From the cell containing the given text, extract its center point as [x, y] coordinate. 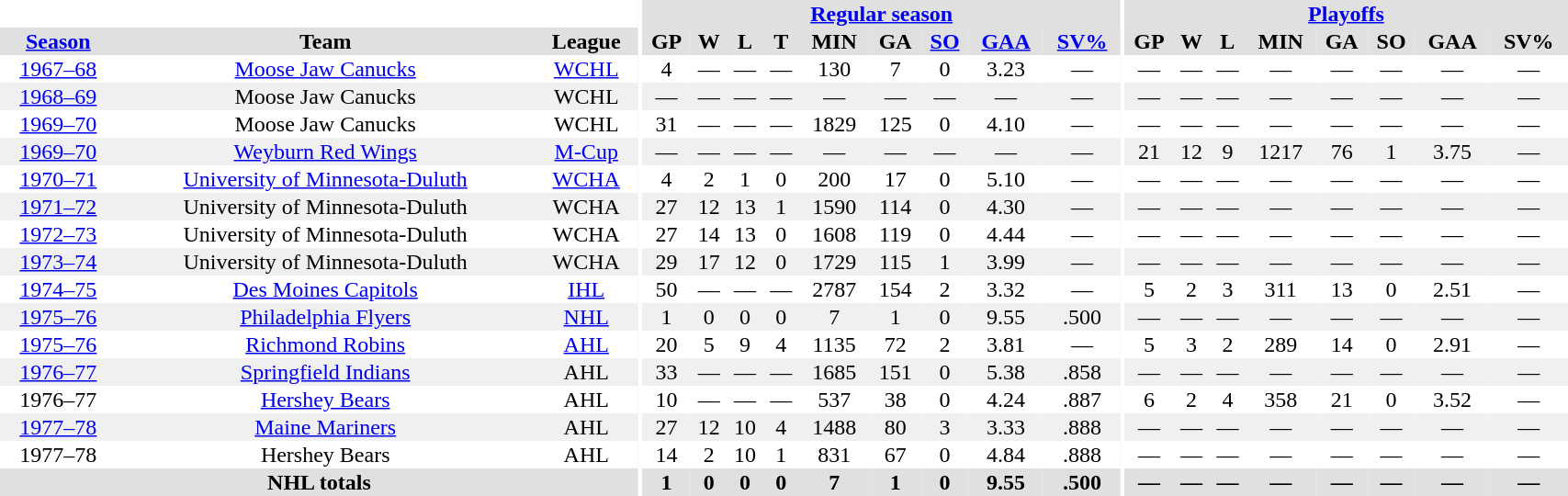
Season [59, 41]
29 [667, 262]
151 [895, 372]
38 [895, 400]
154 [895, 289]
Des Moines Capitols [325, 289]
119 [895, 234]
130 [834, 69]
76 [1341, 152]
311 [1280, 289]
IHL [586, 289]
80 [895, 427]
72 [895, 344]
.887 [1082, 400]
Philadelphia Flyers [325, 317]
5.38 [1006, 372]
1488 [834, 427]
4.10 [1006, 124]
1973–74 [59, 262]
3.75 [1452, 152]
125 [895, 124]
1135 [834, 344]
4.44 [1006, 234]
.858 [1082, 372]
T [781, 41]
1829 [834, 124]
Maine Mariners [325, 427]
2787 [834, 289]
115 [895, 262]
1590 [834, 207]
Team [325, 41]
3.32 [1006, 289]
1970–71 [59, 179]
831 [834, 455]
67 [895, 455]
1967–68 [59, 69]
Springfield Indians [325, 372]
1968–69 [59, 96]
1608 [834, 234]
M-Cup [586, 152]
Playoffs [1346, 14]
114 [895, 207]
1971–72 [59, 207]
3.52 [1452, 400]
50 [667, 289]
League [586, 41]
Regular season [882, 14]
200 [834, 179]
289 [1280, 344]
33 [667, 372]
1217 [1280, 152]
4.84 [1006, 455]
4.30 [1006, 207]
2.51 [1452, 289]
2.91 [1452, 344]
537 [834, 400]
6 [1148, 400]
1974–75 [59, 289]
1972–73 [59, 234]
3.23 [1006, 69]
31 [667, 124]
1685 [834, 372]
1729 [834, 262]
4.24 [1006, 400]
Weyburn Red Wings [325, 152]
3.99 [1006, 262]
3.33 [1006, 427]
NHL totals [320, 482]
3.81 [1006, 344]
358 [1280, 400]
5.10 [1006, 179]
NHL [586, 317]
20 [667, 344]
Richmond Robins [325, 344]
